Detect which cell encompasses the target text, then output its [x, y] center coordinate. 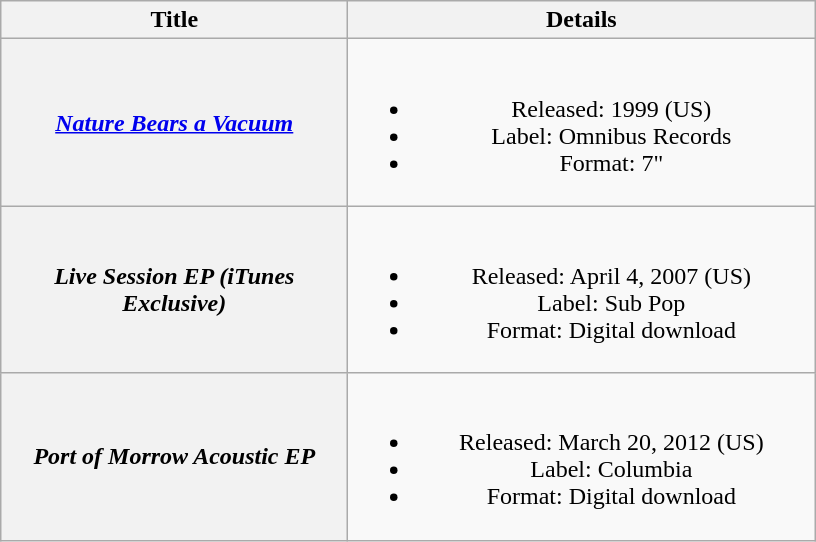
Released: April 4, 2007 (US)Label: Sub PopFormat: Digital download [582, 290]
Details [582, 20]
Nature Bears a Vacuum [174, 122]
Live Session EP (iTunes Exclusive) [174, 290]
Released: March 20, 2012 (US)Label: ColumbiaFormat: Digital download [582, 456]
Port of Morrow Acoustic EP [174, 456]
Released: 1999 (US)Label: Omnibus RecordsFormat: 7" [582, 122]
Title [174, 20]
